Provide the [x, y] coordinate of the cell's center where the given text is located.  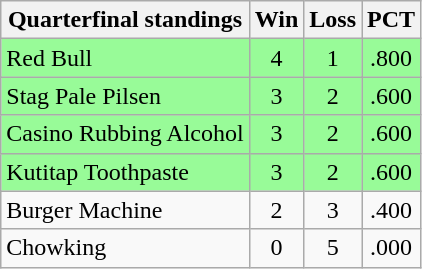
Win [276, 20]
Loss [333, 20]
5 [333, 248]
.400 [392, 210]
Quarterfinal standings [125, 20]
4 [276, 58]
Casino Rubbing Alcohol [125, 134]
.000 [392, 248]
PCT [392, 20]
Chowking [125, 248]
Red Bull [125, 58]
Burger Machine [125, 210]
1 [333, 58]
0 [276, 248]
Kutitap Toothpaste [125, 172]
.800 [392, 58]
Stag Pale Pilsen [125, 96]
